Output the [X, Y] coordinate of the center of the cell containing the given text.  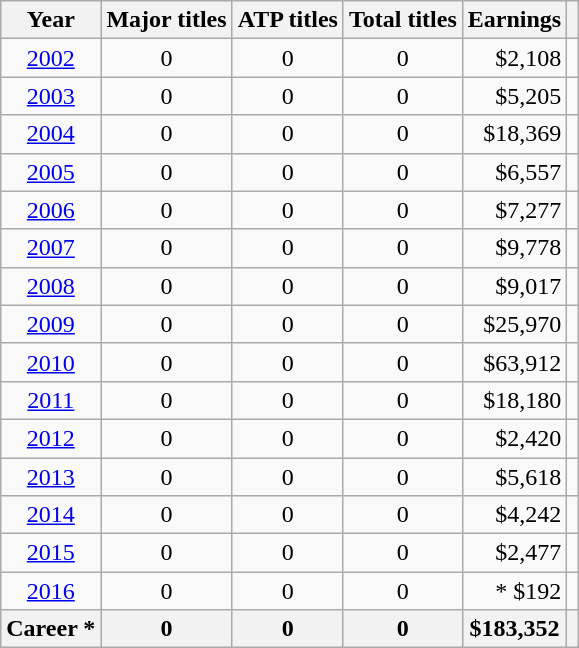
2015 [51, 553]
Career * [51, 629]
2010 [51, 362]
$6,557 [514, 172]
2016 [51, 591]
$18,180 [514, 400]
$63,912 [514, 362]
$5,205 [514, 96]
* $192 [514, 591]
$9,778 [514, 248]
$2,108 [514, 58]
2013 [51, 477]
Total titles [402, 20]
Major titles [166, 20]
2002 [51, 58]
Earnings [514, 20]
$7,277 [514, 210]
2008 [51, 286]
$183,352 [514, 629]
$4,242 [514, 515]
$18,369 [514, 134]
2012 [51, 438]
2011 [51, 400]
2009 [51, 324]
2007 [51, 248]
$2,420 [514, 438]
2014 [51, 515]
$5,618 [514, 477]
$2,477 [514, 553]
ATP titles [288, 20]
2006 [51, 210]
Year [51, 20]
2003 [51, 96]
$9,017 [514, 286]
2005 [51, 172]
$25,970 [514, 324]
2004 [51, 134]
